Search for the cell housing the specified text and yield its [X, Y] center coordinate. 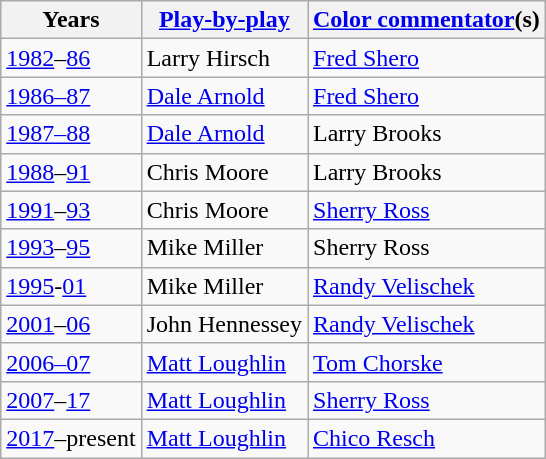
John Hennessey [224, 324]
Tom Chorske [427, 362]
1993–95 [71, 248]
Larry Hirsch [224, 58]
Play-by-play [224, 20]
2001–06 [71, 324]
2007–17 [71, 400]
Color commentator(s) [427, 20]
Years [71, 20]
2006–07 [71, 362]
1982–86 [71, 58]
2017–present [71, 438]
1991–93 [71, 210]
1987–88 [71, 134]
Chico Resch [427, 438]
1995-01 [71, 286]
1986–87 [71, 96]
1988–91 [71, 172]
